Locate the cell with the specified text and output its (x, y) center coordinate. 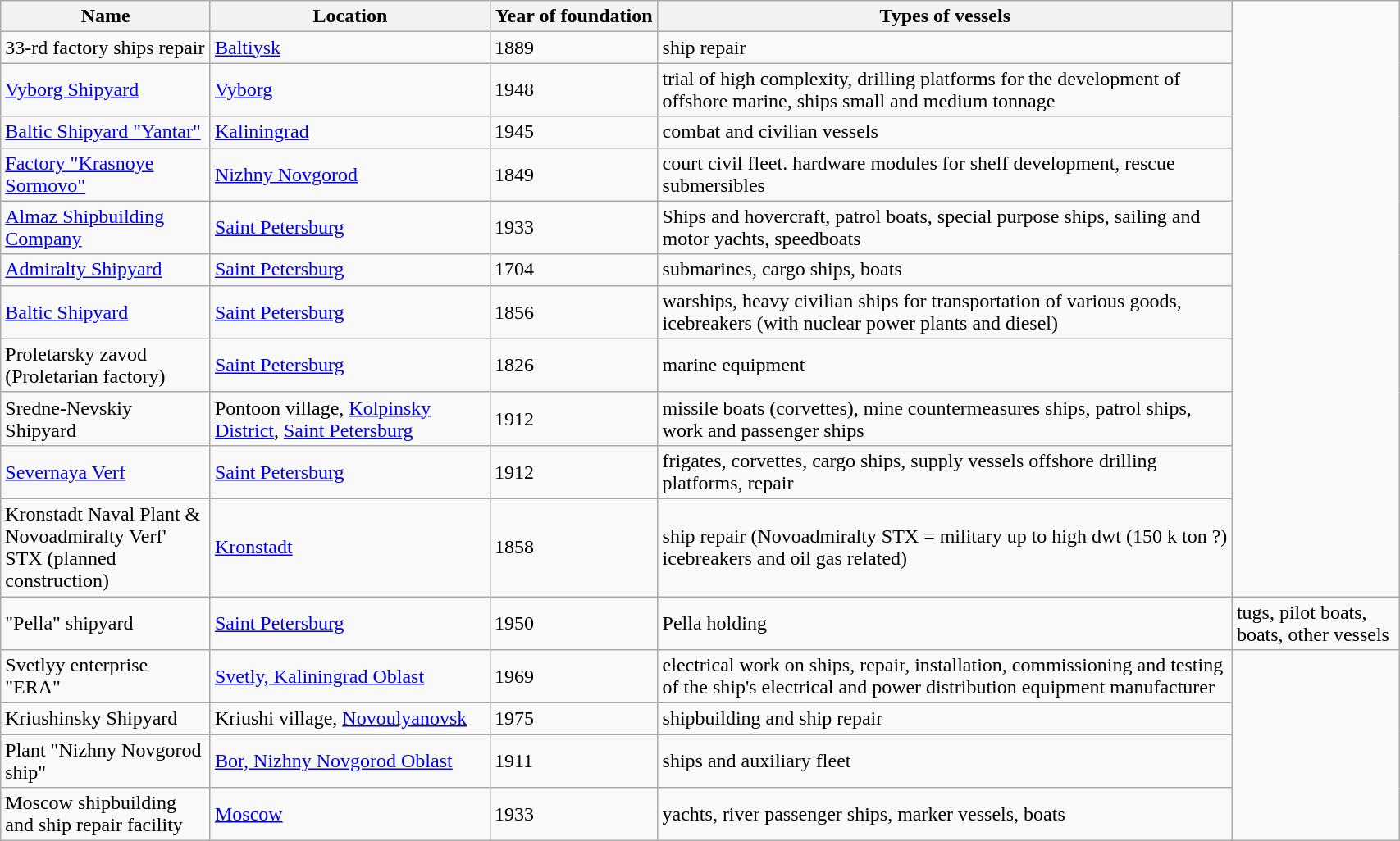
Baltic Shipyard "Yantar" (106, 132)
Kronstadt (349, 548)
ship repair (945, 48)
Kriushinsky Shipyard (106, 719)
1948 (574, 90)
Kaliningrad (349, 132)
1911 (574, 761)
Name (106, 16)
Proletarsky zavod (Proletarian factory) (106, 366)
frigates, corvettes, cargo ships, supply vessels offshore drilling platforms, repair (945, 472)
submarines, cargo ships, boats (945, 270)
Svetly, Kaliningrad Oblast (349, 677)
1975 (574, 719)
1950 (574, 623)
Moscow (349, 815)
Nizhny Novgorod (349, 174)
Kriushi village, Novoulyanovsk (349, 719)
1945 (574, 132)
missile boats (corvettes), mine countermeasures ships, patrol ships, work and passenger ships (945, 418)
1704 (574, 270)
Location (349, 16)
shipbuilding and ship repair (945, 719)
1858 (574, 548)
Kronstadt Naval Plant & Novoadmiralty Verf' STX (planned construction) (106, 548)
Plant "Nizhny Novgorod ship" (106, 761)
Pontoon village, Kolpinsky District, Saint Petersburg (349, 418)
yachts, river passenger ships, marker vessels, boats (945, 815)
court civil fleet. hardware modules for shelf development, rescue submersibles (945, 174)
Baltic Shipyard (106, 311)
Severnaya Verf (106, 472)
Vyborg Shipyard (106, 90)
Admiralty Shipyard (106, 270)
ships and auxiliary fleet (945, 761)
warships, heavy civilian ships for transportation of various goods, icebreakers (with nuclear power plants and diesel) (945, 311)
Svetlyy enterprise "ERA" (106, 677)
trial of high complexity, drilling platforms for the development of offshore marine, ships small and medium tonnage (945, 90)
Almaz Shipbuilding Company (106, 228)
Types of vessels (945, 16)
Vyborg (349, 90)
Factory "Krasnoye Sormovo" (106, 174)
Moscow shipbuilding and ship repair facility (106, 815)
tugs, pilot boats, boats, other vessels (1316, 623)
1889 (574, 48)
1826 (574, 366)
combat and civilian vessels (945, 132)
Bor, Nizhny Novgorod Oblast (349, 761)
Baltiysk (349, 48)
marine equipment (945, 366)
Year of foundation (574, 16)
ship repair (Novoadmiralty STX = military up to high dwt (150 k ton ?) icebreakers and oil gas related) (945, 548)
1849 (574, 174)
electrical work on ships, repair, installation, commissioning and testing of the ship's electrical and power distribution equipment manufacturer (945, 677)
Ships and hovercraft, patrol boats, special purpose ships, sailing and motor yachts, speedboats (945, 228)
Sredne-Nevskiy Shipyard (106, 418)
Pella holding (945, 623)
33-rd factory ships repair (106, 48)
"Pella" shipyard (106, 623)
1969 (574, 677)
1856 (574, 311)
